Output the (X, Y) coordinate of the center of the cell containing the given text.  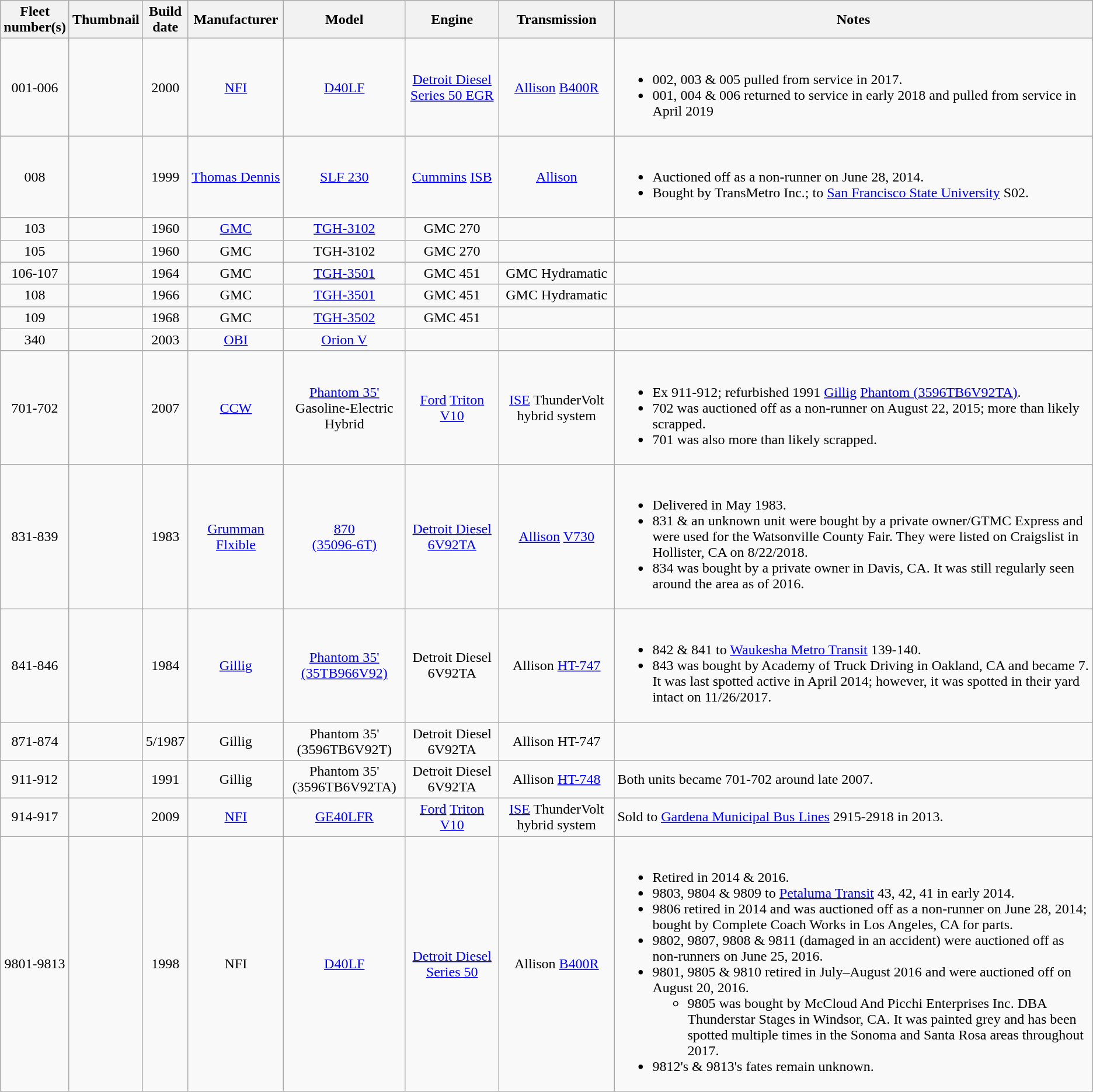
5/1987 (165, 741)
Thumbnail (106, 20)
911-912 (35, 780)
SLF 230 (344, 177)
Allison HT-748 (557, 780)
1998 (165, 964)
Orion V (344, 340)
Auctioned off as a non-runner on June 28, 2014.Bought by TransMetro Inc.; to San Francisco State University S02. (854, 177)
1991 (165, 780)
Builddate (165, 20)
Sold to Gardena Municipal Bus Lines 2915-2918 in 2013. (854, 817)
Detroit Diesel Series 50 (452, 964)
TGH-3502 (344, 318)
1966 (165, 295)
Fleetnumber(s) (35, 20)
Phantom 35'Gasoline-Electric Hybrid (344, 407)
109 (35, 318)
Allison V730 (557, 536)
2009 (165, 817)
2007 (165, 407)
Detroit Diesel Series 50 EGR (452, 88)
Manufacturer (236, 20)
340 (35, 340)
841-846 (35, 665)
Both units became 701-702 around late 2007. (854, 780)
870(35096-6T) (344, 536)
002, 003 & 005 pulled from service in 2017.001, 004 & 006 returned to service in early 2018 and pulled from service in April 2019 (854, 88)
Phantom 35'(3596TB6V92T) (344, 741)
1964 (165, 273)
105 (35, 251)
Phantom 35'(35TB966V92) (344, 665)
9801-9813 (35, 964)
2000 (165, 88)
GE40LFR (344, 817)
Notes (854, 20)
2003 (165, 340)
1999 (165, 177)
CCW (236, 407)
103 (35, 229)
701-702 (35, 407)
871-874 (35, 741)
Grumman Flxible (236, 536)
Transmission (557, 20)
Phantom 35'(3596TB6V92TA) (344, 780)
Cummins ISB (452, 177)
1968 (165, 318)
Engine (452, 20)
914-917 (35, 817)
Thomas Dennis (236, 177)
Model (344, 20)
001-006 (35, 88)
108 (35, 295)
OBI (236, 340)
1984 (165, 665)
Allison (557, 177)
1983 (165, 536)
831-839 (35, 536)
008 (35, 177)
106-107 (35, 273)
